Pinpoint the cell where the given text exists, returning its (X, Y) midpoint coordinate. 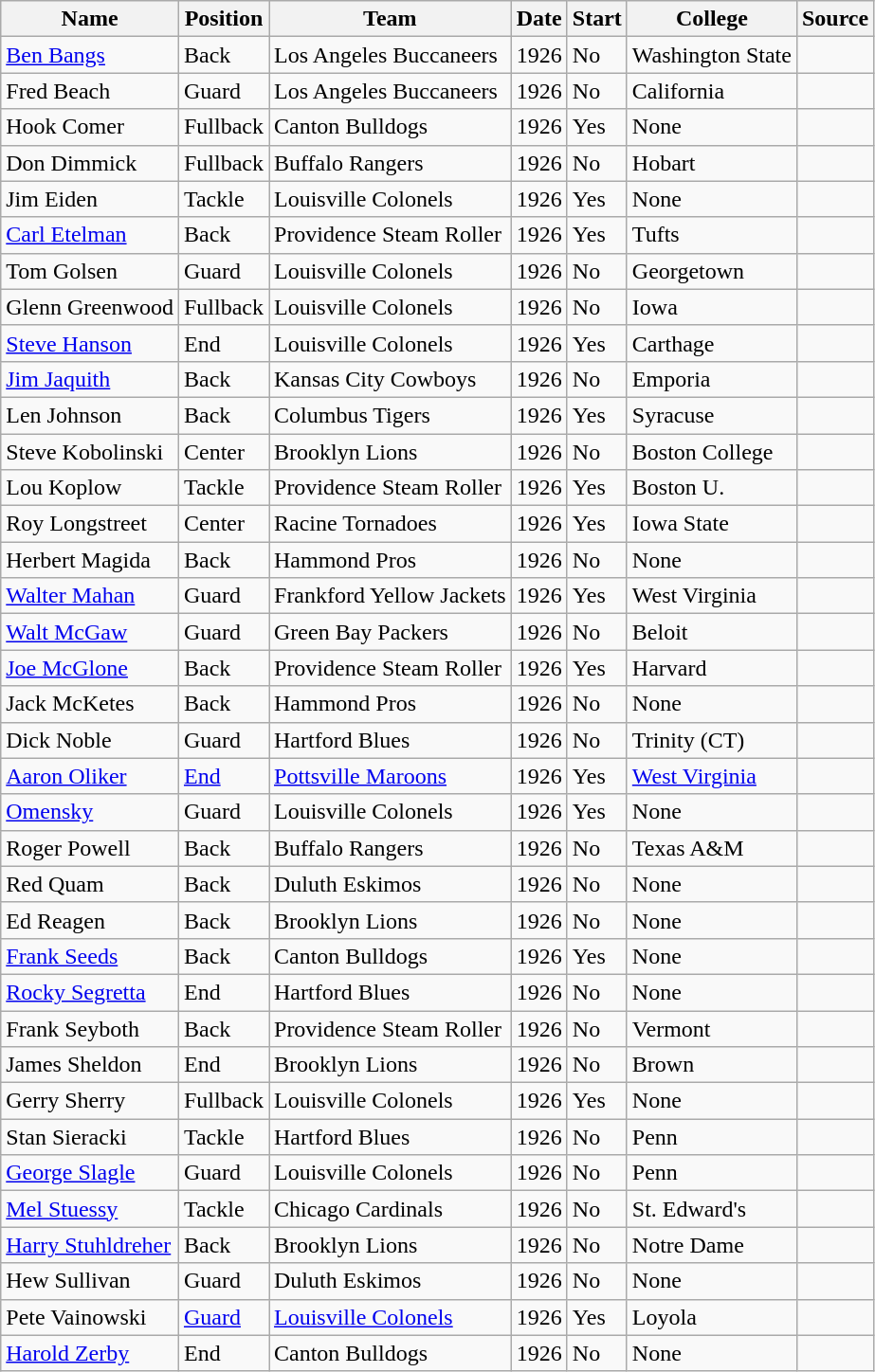
Aaron Oliker (90, 776)
Steve Kobolinski (90, 452)
Roger Powell (90, 848)
Dick Noble (90, 740)
Glenn Greenwood (90, 307)
Texas A&M (711, 848)
Iowa (711, 307)
Lou Koplow (90, 488)
Harry Stuhldreher (90, 1245)
Tufts (711, 235)
Harvard (711, 668)
Notre Dame (711, 1245)
Frank Seeds (90, 956)
Hew Sullivan (90, 1281)
Ben Bangs (90, 55)
Vermont (711, 1028)
Green Bay Packers (391, 632)
Stan Sieracki (90, 1137)
Frank Seyboth (90, 1028)
College (711, 19)
Jack McKetes (90, 704)
Harold Zerby (90, 1353)
St. Edward's (711, 1209)
Racine Tornadoes (391, 524)
Roy Longstreet (90, 524)
Omensky (90, 812)
Brown (711, 1065)
George Slagle (90, 1173)
Pete Vainowski (90, 1317)
Len Johnson (90, 415)
Walter Mahan (90, 596)
Beloit (711, 632)
Hobart (711, 163)
Loyola (711, 1317)
Tom Golsen (90, 271)
Boston U. (711, 488)
Frankford Yellow Jackets (391, 596)
Walt McGaw (90, 632)
Source (834, 19)
Kansas City Cowboys (391, 379)
California (711, 91)
Jim Eiden (90, 199)
Gerry Sherry (90, 1101)
James Sheldon (90, 1065)
Name (90, 19)
Pottsville Maroons (391, 776)
Steve Hanson (90, 343)
Carthage (711, 343)
Jim Jaquith (90, 379)
Trinity (CT) (711, 740)
Herbert Magida (90, 560)
Chicago Cardinals (391, 1209)
Syracuse (711, 415)
Date (538, 19)
Red Quam (90, 884)
Iowa State (711, 524)
Ed Reagen (90, 920)
Washington State (711, 55)
Team (391, 19)
Emporia (711, 379)
Start (597, 19)
Boston College (711, 452)
Hook Comer (90, 127)
Position (224, 19)
Mel Stuessy (90, 1209)
Columbus Tigers (391, 415)
Rocky Segretta (90, 992)
Fred Beach (90, 91)
Joe McGlone (90, 668)
Georgetown (711, 271)
Carl Etelman (90, 235)
Don Dimmick (90, 163)
